Return the (X, Y) coordinate for the center point of the cell that contains the specified text.  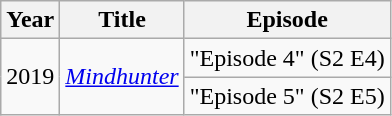
Title (122, 20)
"Episode 5" (S2 E5) (287, 96)
Episode (287, 20)
Year (30, 20)
"Episode 4" (S2 E4) (287, 58)
2019 (30, 77)
Mindhunter (122, 77)
